Capture the cell that displays the provided text and extract its [x, y] central coordinate. 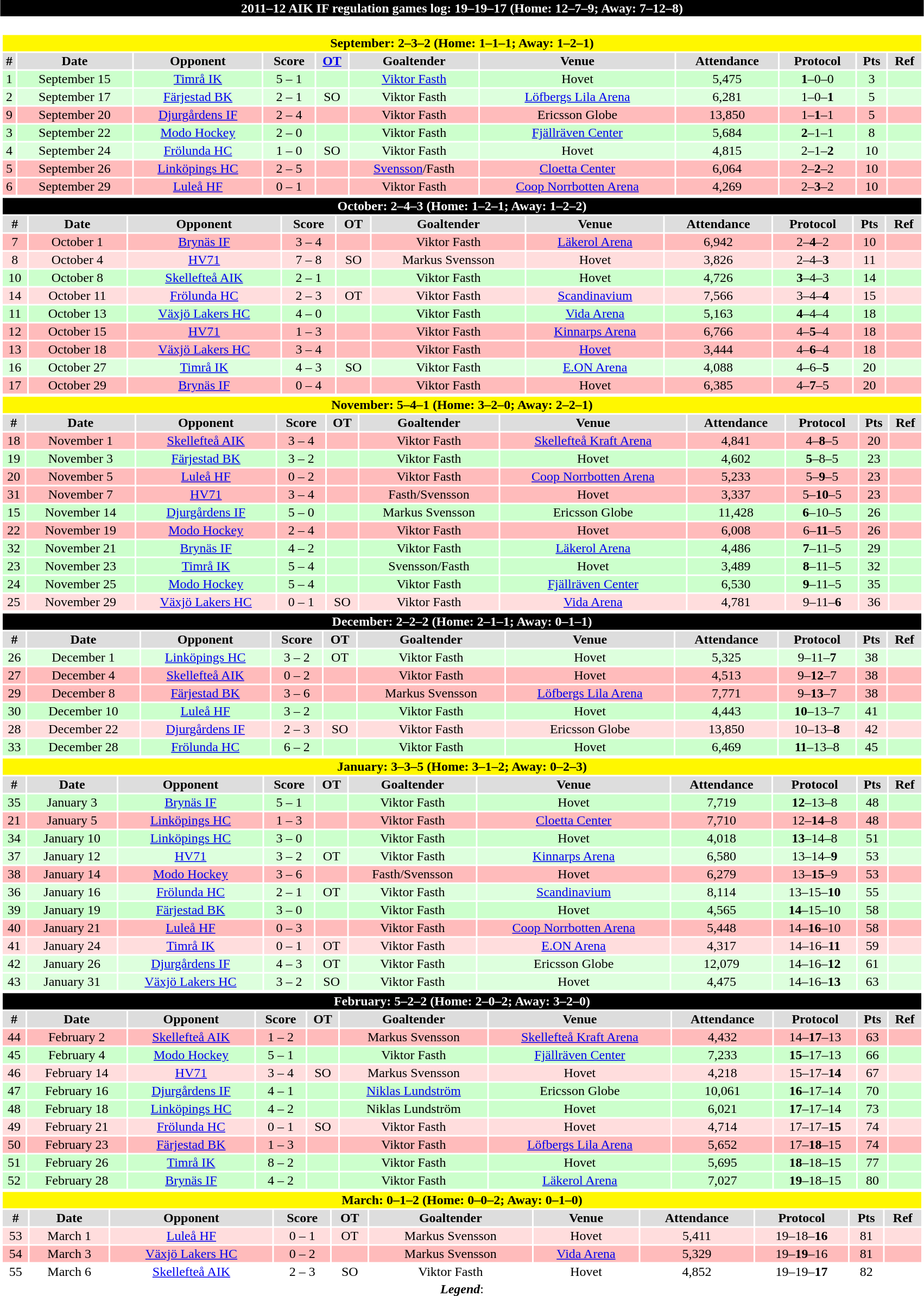
19–18–16 [802, 1236]
82 [866, 1272]
2–3–2 [818, 186]
6,530 [736, 584]
49 [14, 1127]
4,815 [727, 150]
7,233 [723, 1055]
October 29 [77, 385]
33 [14, 747]
19–18–15 [815, 1180]
2–2–2 [818, 169]
5,163 [718, 313]
January 19 [72, 910]
13–15–9 [814, 874]
54 [15, 1254]
34 [14, 838]
November 19 [80, 531]
October 8 [77, 278]
November 3 [80, 459]
6,021 [723, 1109]
80 [872, 1180]
9 [9, 115]
3–4–3 [813, 278]
16 [15, 368]
43 [14, 982]
October: 2–4–3 (Home: 1–2–1; Away: 1–2–2) [461, 206]
2011–12 AIK IF regulation games log: 19–19–17 (Home: 12–7–9; Away: 7–12–8) [462, 8]
21 [14, 821]
2 – 0 [289, 133]
70 [872, 1091]
January: 3–3–5 (Home: 3–1–2; Away: 0–2–3) [461, 766]
February 21 [77, 1127]
6,469 [726, 747]
14–17–13 [815, 1037]
4,565 [721, 910]
4,269 [727, 186]
61 [872, 964]
8–11–5 [822, 567]
February 23 [77, 1144]
6,580 [721, 857]
5–9–5 [822, 476]
19–19–17 [802, 1272]
17–17–15 [815, 1127]
2–1–2 [818, 150]
25 [14, 602]
19–19–16 [802, 1254]
October 11 [77, 296]
January 24 [72, 946]
7,719 [721, 802]
January 26 [72, 964]
November 21 [80, 548]
6 – 2 [297, 747]
7,710 [721, 821]
7 [15, 242]
1–0–0 [818, 79]
January 31 [72, 982]
11–13–8 [817, 747]
24 [14, 584]
4,018 [721, 838]
77 [872, 1163]
15–17–13 [815, 1055]
73 [872, 1109]
67 [872, 1073]
7,027 [723, 1180]
4–8–5 [822, 441]
February 14 [77, 1073]
4,486 [736, 548]
March 6 [69, 1272]
March 3 [69, 1254]
5,652 [723, 1144]
February 4 [77, 1055]
6,766 [718, 332]
15–17–14 [815, 1073]
5,475 [727, 79]
March 1 [69, 1236]
4 [9, 150]
13 [15, 349]
17 [15, 385]
November 25 [80, 584]
September 26 [75, 169]
4,443 [726, 711]
December 28 [84, 747]
52 [14, 1180]
5,329 [697, 1254]
November 5 [80, 476]
4–5–4 [813, 332]
February 18 [77, 1109]
50 [14, 1144]
2–1–1 [818, 133]
4,781 [736, 602]
January 3 [72, 802]
4–7–5 [813, 385]
October 1 [77, 242]
September 24 [75, 150]
4,432 [723, 1037]
3,444 [718, 349]
January 10 [72, 838]
4–6–4 [813, 349]
16–17–14 [815, 1091]
30 [14, 711]
9–12–7 [817, 675]
September 20 [75, 115]
February 2 [77, 1037]
4–4–4 [813, 313]
8 – 2 [281, 1163]
6,942 [718, 242]
October 27 [77, 368]
9–13–7 [817, 694]
November: 5–4–1 (Home: 3–2–0; Away: 2–2–1) [461, 405]
13–14–9 [814, 857]
5–10–5 [822, 495]
January 12 [72, 857]
5,233 [736, 476]
5,411 [697, 1236]
22 [14, 531]
December 22 [84, 729]
6–10–5 [822, 512]
September 15 [75, 79]
4,841 [736, 441]
January 5 [72, 821]
February 26 [77, 1163]
December: 2–2–2 (Home: 2–1–1; Away: 0–1–1) [461, 622]
6,008 [736, 531]
9–11–6 [822, 602]
19 [14, 459]
12 [15, 332]
3,337 [736, 495]
1 – 0 [289, 150]
September: 2–3–2 (Home: 1–1–1; Away: 1–2–1) [461, 43]
3–4–4 [813, 296]
6,279 [721, 874]
January 14 [72, 874]
December 4 [84, 675]
September 22 [75, 133]
6,064 [727, 169]
1 [9, 79]
0 – 3 [289, 928]
11,428 [736, 512]
13–14–8 [814, 838]
17–18–15 [815, 1144]
7–11–5 [822, 548]
December 10 [84, 711]
2–4–2 [813, 242]
4,602 [736, 459]
February 28 [77, 1180]
4 – 1 [281, 1091]
14–16–10 [814, 928]
February: 5–2–2 (Home: 2–0–2; Away: 3–2–0) [461, 1001]
October 18 [77, 349]
5 – 0 [301, 512]
2–4–3 [813, 260]
November 23 [80, 567]
37 [14, 857]
1–0–1 [818, 97]
14–16–13 [814, 982]
12–14–8 [814, 821]
December 8 [84, 694]
31 [14, 495]
14–16–12 [814, 964]
14–15–10 [814, 910]
12–13–8 [814, 802]
4,088 [718, 368]
6–11–5 [822, 531]
0 – 4 [309, 385]
October 15 [77, 332]
November 7 [80, 495]
6 [9, 186]
5,448 [721, 928]
December 1 [84, 658]
3,489 [736, 567]
February 16 [77, 1091]
7,771 [726, 694]
1 – 2 [281, 1037]
5,695 [723, 1163]
7 – 8 [309, 260]
4 – 0 [309, 313]
5,325 [726, 658]
January 16 [72, 892]
October 4 [77, 260]
44 [14, 1037]
November 29 [80, 602]
5–8–5 [822, 459]
6,281 [727, 97]
1–1–1 [818, 115]
28 [14, 729]
September 29 [75, 186]
14–16–11 [814, 946]
4,513 [726, 675]
January 21 [72, 928]
18–18–15 [815, 1163]
3,826 [718, 260]
39 [14, 910]
47 [14, 1091]
6,385 [718, 385]
4,475 [721, 982]
40 [14, 928]
4,714 [723, 1127]
2 [9, 97]
13–15–10 [814, 892]
59 [872, 946]
46 [14, 1073]
November 14 [80, 512]
27 [14, 675]
10–13–7 [817, 711]
September 17 [75, 97]
9–11–5 [822, 584]
10,061 [723, 1091]
12,079 [721, 964]
November 1 [80, 441]
17–17–14 [815, 1109]
9–11–7 [817, 658]
October 13 [77, 313]
5,684 [727, 133]
2 – 5 [289, 169]
10–13–8 [817, 729]
March: 0–1–2 (Home: 0–0–2; Away: 0–1–0) [461, 1200]
66 [872, 1055]
4–6–5 [813, 368]
4,317 [721, 946]
4,726 [718, 278]
4,218 [723, 1073]
8,114 [721, 892]
7,566 [718, 296]
4,852 [697, 1272]
